Identify which cell holds the provided text, then report its (X, Y) central coordinate. 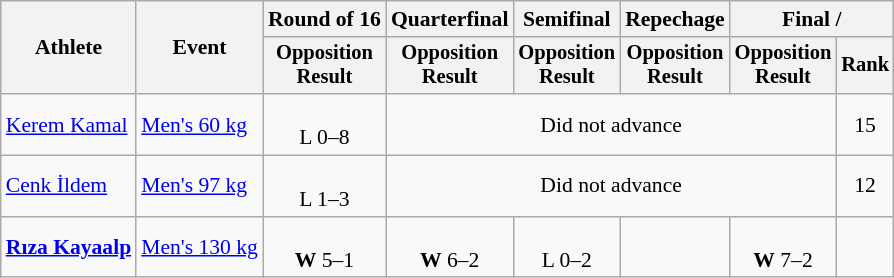
Round of 16 (324, 19)
W 5–1 (324, 248)
Men's 130 kg (200, 248)
Semifinal (566, 19)
Men's 60 kg (200, 124)
L 0–2 (566, 248)
Quarterfinal (450, 19)
Cenk İldem (68, 186)
15 (865, 124)
Event (200, 48)
Men's 97 kg (200, 186)
Repechage (675, 19)
12 (865, 186)
L 0–8 (324, 124)
Rıza Kayaalp (68, 248)
W 6–2 (450, 248)
Rank (865, 66)
W 7–2 (784, 248)
L 1–3 (324, 186)
Athlete (68, 48)
Final / (812, 19)
Kerem Kamal (68, 124)
